Identify which cell holds the provided text, then report its [x, y] central coordinate. 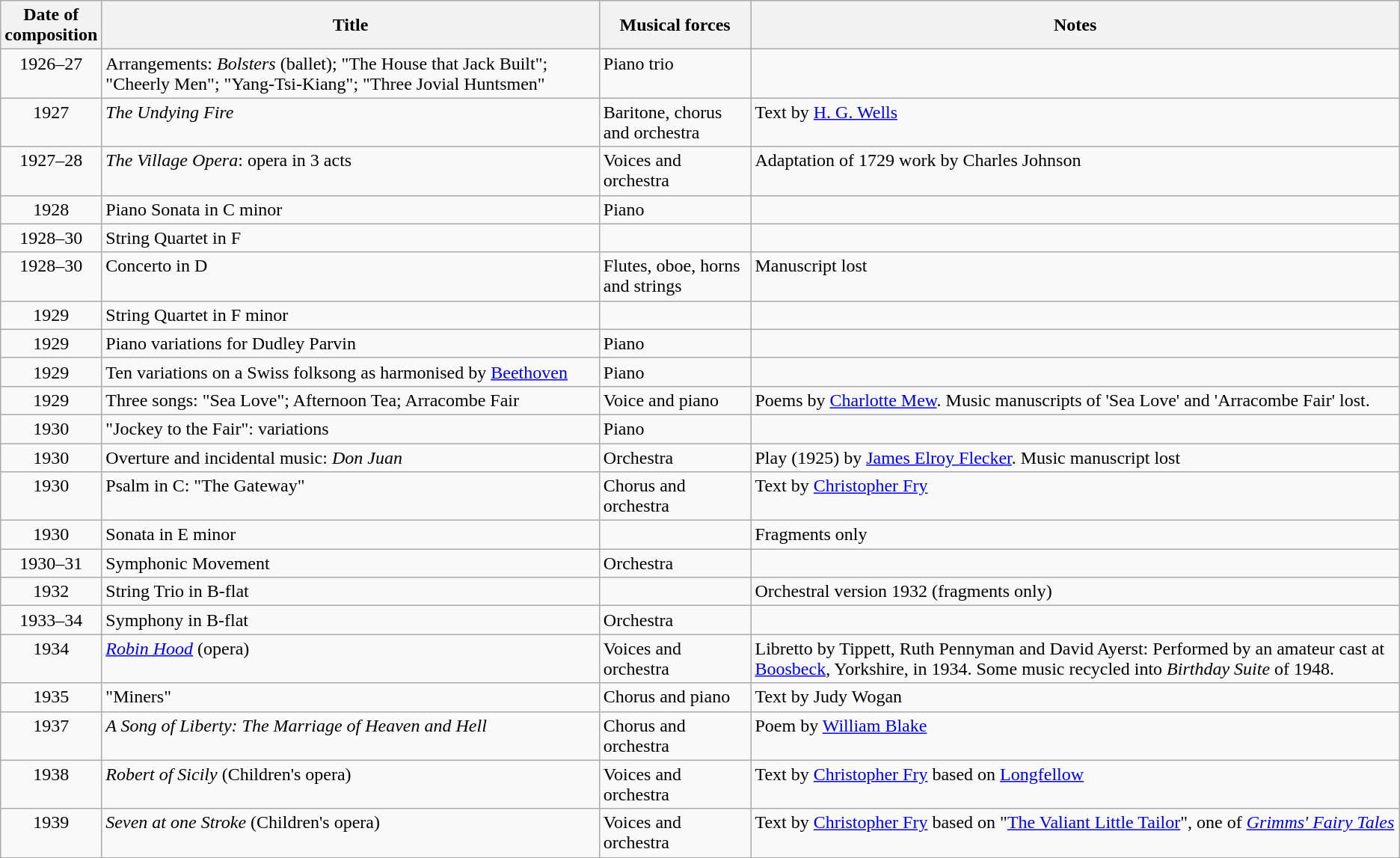
1935 [51, 697]
Notes [1075, 25]
Sonata in E minor [350, 535]
Play (1925) by James Elroy Flecker. Music manuscript lost [1075, 457]
1927–28 [51, 171]
Piano Sonata in C minor [350, 209]
Voice and piano [675, 400]
Flutes, oboe, horns and strings [675, 277]
1926–27 [51, 73]
Text by Christopher Fry based on "The Valiant Little Tailor", one of Grimms' Fairy Tales [1075, 833]
Poems by Charlotte Mew. Music manuscripts of 'Sea Love' and 'Arracombe Fair' lost. [1075, 400]
1927 [51, 123]
Piano trio [675, 73]
1938 [51, 784]
Chorus and piano [675, 697]
The Undying Fire [350, 123]
The Village Opera: opera in 3 acts [350, 171]
Robert of Sicily (Children's opera) [350, 784]
Poem by William Blake [1075, 736]
1932 [51, 592]
Three songs: "Sea Love"; Afternoon Tea; Arracombe Fair [350, 400]
Psalm in C: "The Gateway" [350, 497]
Musical forces [675, 25]
Adaptation of 1729 work by Charles Johnson [1075, 171]
Orchestral version 1932 (fragments only) [1075, 592]
Text by Christopher Fry based on Longfellow [1075, 784]
"Jockey to the Fair": variations [350, 429]
String Quartet in F minor [350, 315]
Fragments only [1075, 535]
Text by Christopher Fry [1075, 497]
Seven at one Stroke (Children's opera) [350, 833]
Symphonic Movement [350, 563]
Arrangements: Bolsters (ballet); "The House that Jack Built"; "Cheerly Men"; "Yang-Tsi-Kiang"; "Three Jovial Huntsmen" [350, 73]
Piano variations for Dudley Parvin [350, 343]
Title [350, 25]
Robin Hood (opera) [350, 658]
Date of composition [51, 25]
Manuscript lost [1075, 277]
Ten variations on a Swiss folksong as harmonised by Beethoven [350, 372]
String Trio in B-flat [350, 592]
Baritone, chorus and orchestra [675, 123]
Overture and incidental music: Don Juan [350, 457]
Text by Judy Wogan [1075, 697]
Text by H. G. Wells [1075, 123]
String Quartet in F [350, 238]
Symphony in B-flat [350, 620]
"Miners" [350, 697]
1937 [51, 736]
1928 [51, 209]
1939 [51, 833]
1930–31 [51, 563]
1933–34 [51, 620]
Concerto in D [350, 277]
1934 [51, 658]
A Song of Liberty: The Marriage of Heaven and Hell [350, 736]
